Extract the [X, Y] coordinate from the center of the cell holding the provided text.  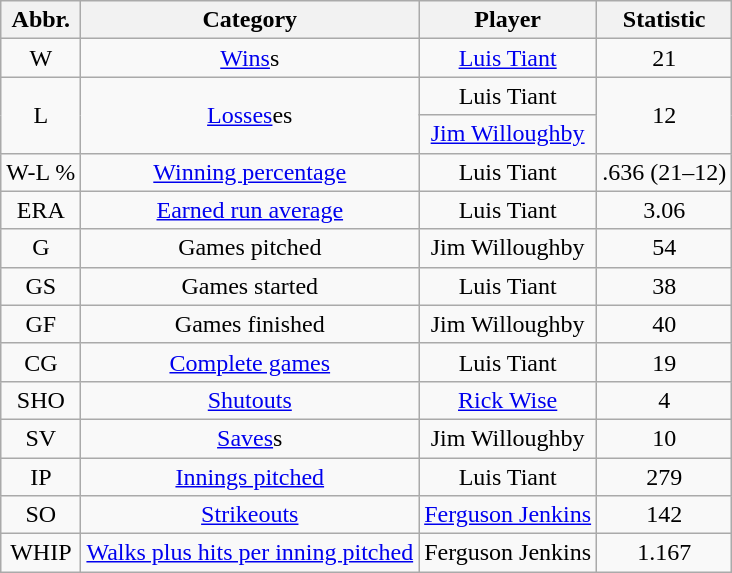
Losseses [250, 115]
279 [664, 477]
40 [664, 324]
SV [41, 438]
142 [664, 515]
Strikeouts [250, 515]
54 [664, 248]
10 [664, 438]
Category [250, 20]
3.06 [664, 210]
Shutouts [250, 400]
Abbr. [41, 20]
Earned run average [250, 210]
Games started [250, 286]
38 [664, 286]
1.167 [664, 553]
.636 (21–12) [664, 172]
GS [41, 286]
GF [41, 324]
Walks plus hits per inning pitched [250, 553]
L [41, 115]
Games finished [250, 324]
WHIP [41, 553]
IP [41, 477]
Winning percentage [250, 172]
12 [664, 115]
SO [41, 515]
ERA [41, 210]
CG [41, 362]
4 [664, 400]
Player [508, 20]
Complete games [250, 362]
W [41, 58]
Winss [250, 58]
Statistic [664, 20]
Games pitched [250, 248]
SHO [41, 400]
21 [664, 58]
Savess [250, 438]
Innings pitched [250, 477]
G [41, 248]
Rick Wise [508, 400]
19 [664, 362]
W-L % [41, 172]
